Identify which cell holds the provided text, then report its [x, y] central coordinate. 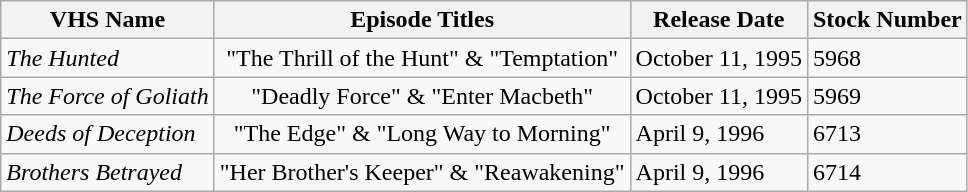
Deeds of Deception [108, 134]
"The Edge" & "Long Way to Morning" [422, 134]
Episode Titles [422, 20]
"Deadly Force" & "Enter Macbeth" [422, 96]
6713 [887, 134]
The Force of Goliath [108, 96]
5969 [887, 96]
VHS Name [108, 20]
"The Thrill of the Hunt" & "Temptation" [422, 58]
"Her Brother's Keeper" & "Reawakening" [422, 172]
Stock Number [887, 20]
5968 [887, 58]
The Hunted [108, 58]
6714 [887, 172]
Brothers Betrayed [108, 172]
Release Date [718, 20]
